Capture the cell that displays the provided text and extract its [X, Y] central coordinate. 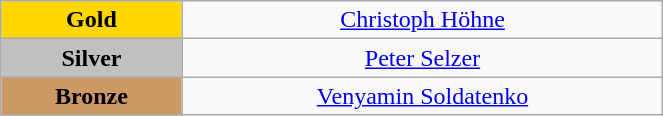
Bronze [92, 96]
Christoph Höhne [422, 20]
Venyamin Soldatenko [422, 96]
Silver [92, 58]
Peter Selzer [422, 58]
Gold [92, 20]
